Determine the [x, y] coordinate at the center of the cell enclosing the given text.  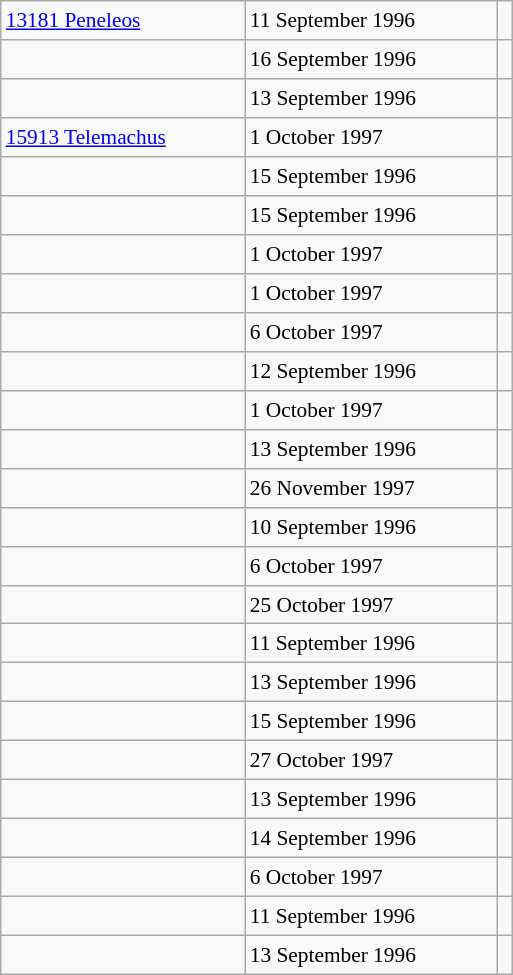
15913 Telemachus [123, 138]
25 October 1997 [372, 604]
14 September 1996 [372, 838]
12 September 1996 [372, 370]
26 November 1997 [372, 488]
13181 Peneleos [123, 20]
27 October 1997 [372, 760]
10 September 1996 [372, 526]
16 September 1996 [372, 60]
